Locate the cell with the specified text and output its [x, y] center coordinate. 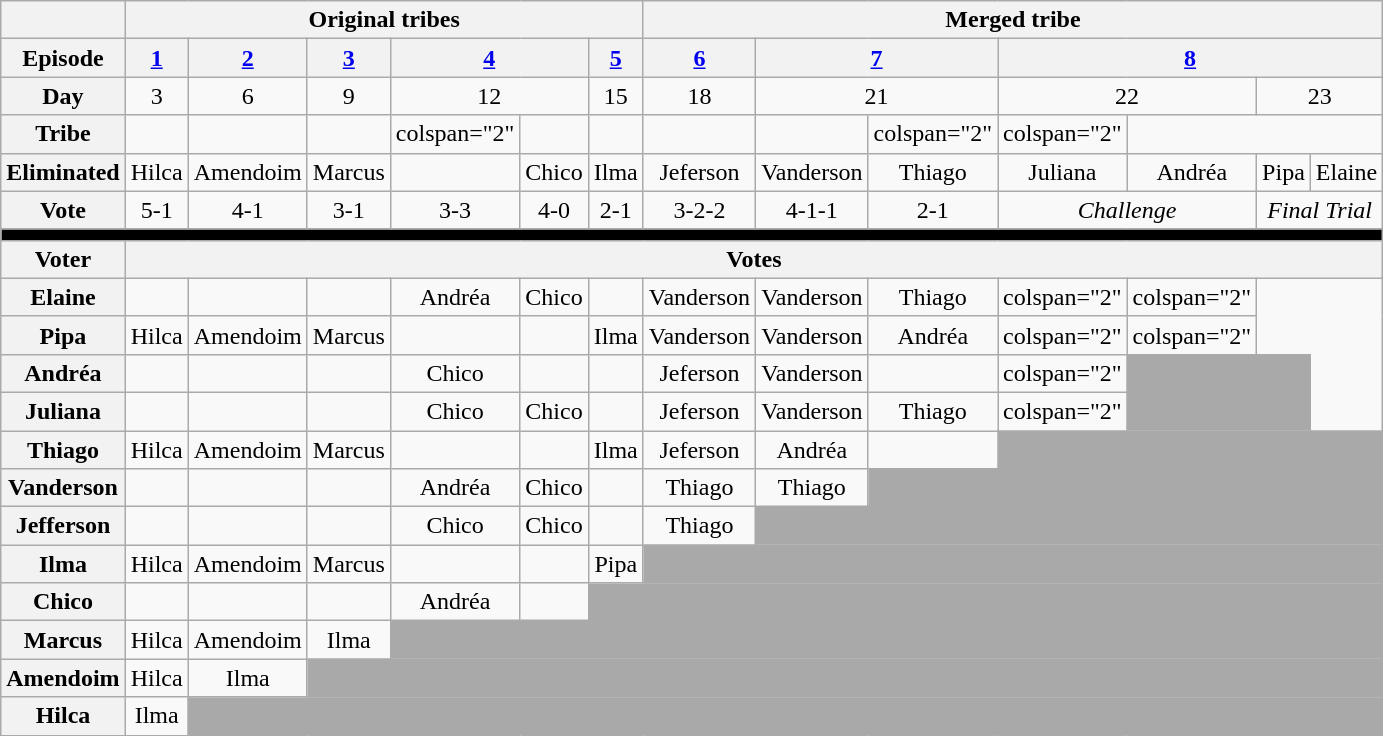
4-1 [248, 210]
9 [348, 96]
1 [156, 58]
15 [616, 96]
22 [1128, 96]
3-2-2 [699, 210]
Votes [754, 259]
4-1-1 [812, 210]
Eliminated [63, 172]
Challenge [1128, 210]
3-3 [455, 210]
4-0 [554, 210]
3-1 [348, 210]
Merged tribe [1012, 20]
4 [489, 58]
Final Trial [1320, 210]
Day [63, 96]
5 [616, 58]
2 [248, 58]
Voter [63, 259]
7 [877, 58]
Tribe [63, 134]
23 [1320, 96]
Episode [63, 58]
21 [877, 96]
Original tribes [384, 20]
18 [699, 96]
Vote [63, 210]
8 [1190, 58]
12 [489, 96]
5-1 [156, 210]
Jefferson [63, 526]
